Output the [x, y] coordinate of the center of the cell containing the given text.  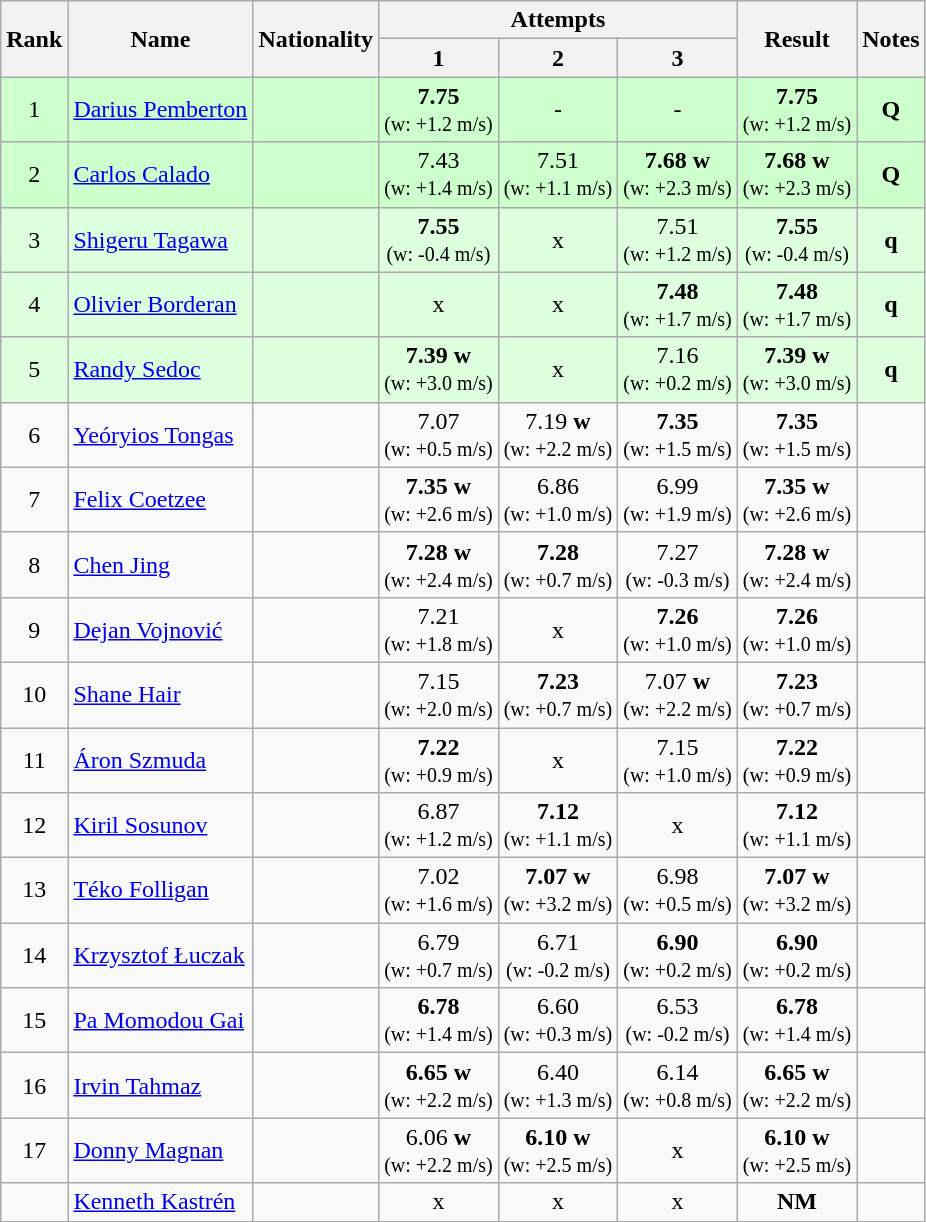
Carlos Calado [160, 174]
9 [34, 630]
7.35(w: +1.5 m/s) [678, 434]
6.98(w: +0.5 m/s) [678, 890]
6.86(w: +1.0 m/s) [558, 500]
7.07 w (w: +2.2 m/s) [678, 694]
Téko Folligan [160, 890]
Randy Sedoc [160, 370]
7.02(w: +1.6 m/s) [439, 890]
6.14(w: +0.8 m/s) [678, 1086]
Result [797, 39]
Krzysztof Łuczak [160, 956]
7.75(w: +1.2 m/s) [439, 110]
4 [34, 304]
Donny Magnan [160, 1150]
Irvin Tahmaz [160, 1086]
7.22(w: +0.9 m/s) [439, 760]
Attempts [558, 20]
6.78(w: +1.4 m/s) [439, 1020]
7.43(w: +1.4 m/s) [439, 174]
17 [34, 1150]
13 [34, 890]
Chen Jing [160, 564]
6.53(w: -0.2 m/s) [678, 1020]
Kenneth Kastrén [160, 1202]
6.99(w: +1.9 m/s) [678, 500]
7.28(w: +0.7 m/s) [558, 564]
Kiril Sosunov [160, 826]
6.78 (w: +1.4 m/s) [797, 1020]
Áron Szmuda [160, 760]
14 [34, 956]
Yeóryios Tongas [160, 434]
7.27(w: -0.3 m/s) [678, 564]
6.87(w: +1.2 m/s) [439, 826]
7.07(w: +0.5 m/s) [439, 434]
6.60(w: +0.3 m/s) [558, 1020]
Nationality [316, 39]
12 [34, 826]
7.48 (w: +1.7 m/s) [797, 304]
7.23 (w: +0.7 m/s) [797, 694]
7.48(w: +1.7 m/s) [678, 304]
7.55 (w: -0.4 m/s) [797, 240]
10 [34, 694]
7.75 (w: +1.2 m/s) [797, 110]
Pa Momodou Gai [160, 1020]
6.90 (w: +0.2 m/s) [797, 956]
Felix Coetzee [160, 500]
5 [34, 370]
7.23(w: +0.7 m/s) [558, 694]
Dejan Vojnović [160, 630]
16 [34, 1086]
7.12(w: +1.1 m/s) [558, 826]
7.15(w: +1.0 m/s) [678, 760]
7.22 (w: +0.9 m/s) [797, 760]
7.35 (w: +1.5 m/s) [797, 434]
6 [34, 434]
Notes [891, 39]
Shane Hair [160, 694]
7 [34, 500]
6.06 w (w: +2.2 m/s) [439, 1150]
7.19 w (w: +2.2 m/s) [558, 434]
6.71(w: -0.2 m/s) [558, 956]
11 [34, 760]
7.51(w: +1.1 m/s) [558, 174]
7.51(w: +1.2 m/s) [678, 240]
7.12 (w: +1.1 m/s) [797, 826]
Rank [34, 39]
6.90(w: +0.2 m/s) [678, 956]
7.21(w: +1.8 m/s) [439, 630]
7.26(w: +1.0 m/s) [678, 630]
7.16(w: +0.2 m/s) [678, 370]
6.79(w: +0.7 m/s) [439, 956]
Olivier Borderan [160, 304]
NM [797, 1202]
7.26 (w: +1.0 m/s) [797, 630]
Name [160, 39]
Shigeru Tagawa [160, 240]
6.40(w: +1.3 m/s) [558, 1086]
7.15(w: +2.0 m/s) [439, 694]
Darius Pemberton [160, 110]
15 [34, 1020]
8 [34, 564]
7.55(w: -0.4 m/s) [439, 240]
